Find where the given text appears and provide that cell's center as (X, Y) coordinate. 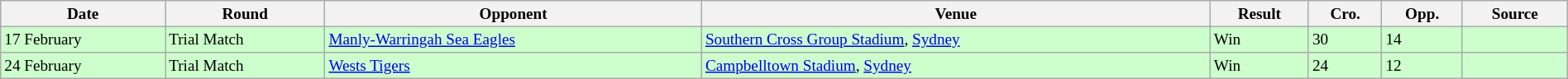
Opp. (1422, 14)
Venue (956, 14)
24 (1345, 66)
Source (1515, 14)
Date (83, 14)
Opponent (513, 14)
12 (1422, 66)
14 (1422, 39)
Southern Cross Group Stadium, Sydney (956, 39)
Manly-Warringah Sea Eagles (513, 39)
Cro. (1345, 14)
30 (1345, 39)
Result (1259, 14)
Round (245, 14)
24 February (83, 66)
Wests Tigers (513, 66)
Campbelltown Stadium, Sydney (956, 66)
17 February (83, 39)
